Capture the cell that displays the provided text and extract its [x, y] central coordinate. 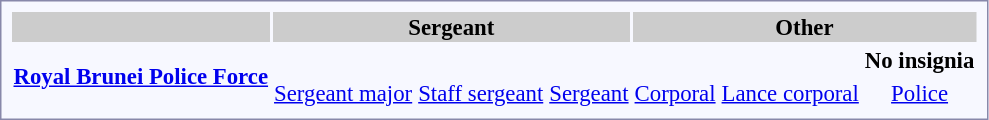
No insignia [920, 60]
Lance corporal [790, 93]
Sergeant major [344, 93]
Royal Brunei Police Force [141, 76]
Police [920, 93]
Other [804, 27]
Staff sergeant [481, 93]
Corporal [675, 93]
